Provide the (X, Y) coordinate of the cell's center where the given text is located.  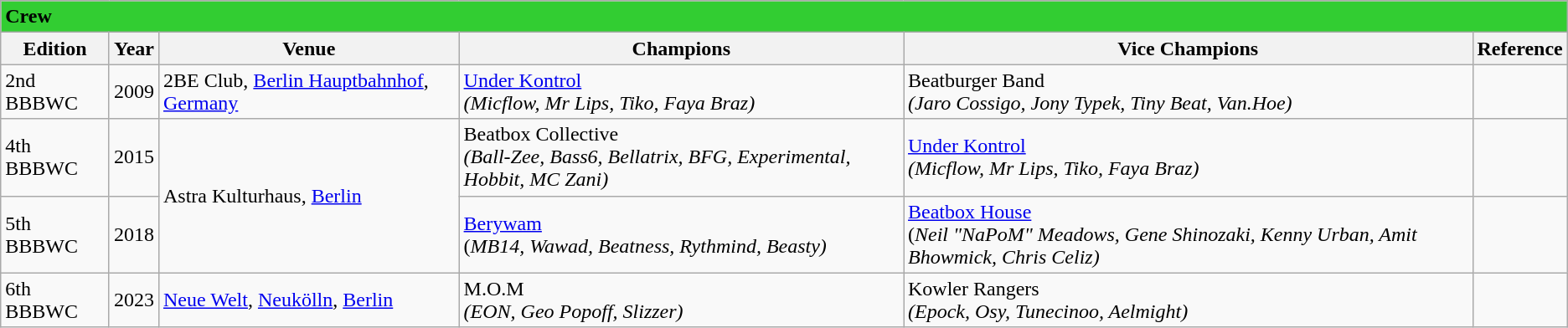
Neue Welt, Neukölln, Berlin (308, 300)
2nd BBBWC (55, 92)
Berywam(MB14, Wawad, Beatness, Rythmind, Beasty) (681, 234)
Champions (681, 49)
Kowler Rangers(Epock, Osy, Tunecinoo, Aelmight) (1188, 300)
Venue (308, 49)
2018 (134, 234)
Year (134, 49)
Vice Champions (1188, 49)
Beatbox House(Neil "NaPoM" Meadows, Gene Shinozaki, Kenny Urban, Amit Bhowmick, Chris Celiz) (1188, 234)
Beatbox Collective(Ball-Zee, Bass6, Bellatrix, BFG, Experimental, Hobbit, MC Zani) (681, 157)
Reference (1519, 49)
4th BBBWC (55, 157)
Beatburger Band(Jaro Cossigo, Jony Typek, Tiny Beat, Van.Hoe) (1188, 92)
2BE Club, Berlin Hauptbahnhof, Germany (308, 92)
M.O.M(EON, Geo Popoff, Slizzer) (681, 300)
2015 (134, 157)
Astra Kulturhaus, Berlin (308, 196)
2023 (134, 300)
Crew (784, 17)
5th BBBWC (55, 234)
Edition (55, 49)
6th BBBWC (55, 300)
2009 (134, 92)
